Detect which cell encompasses the target text, then output its (x, y) center coordinate. 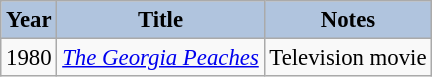
1980 (29, 58)
Year (29, 20)
Television movie (348, 58)
Notes (348, 20)
The Georgia Peaches (160, 58)
Title (160, 20)
